Find where the given text appears and provide that cell's center as [x, y] coordinate. 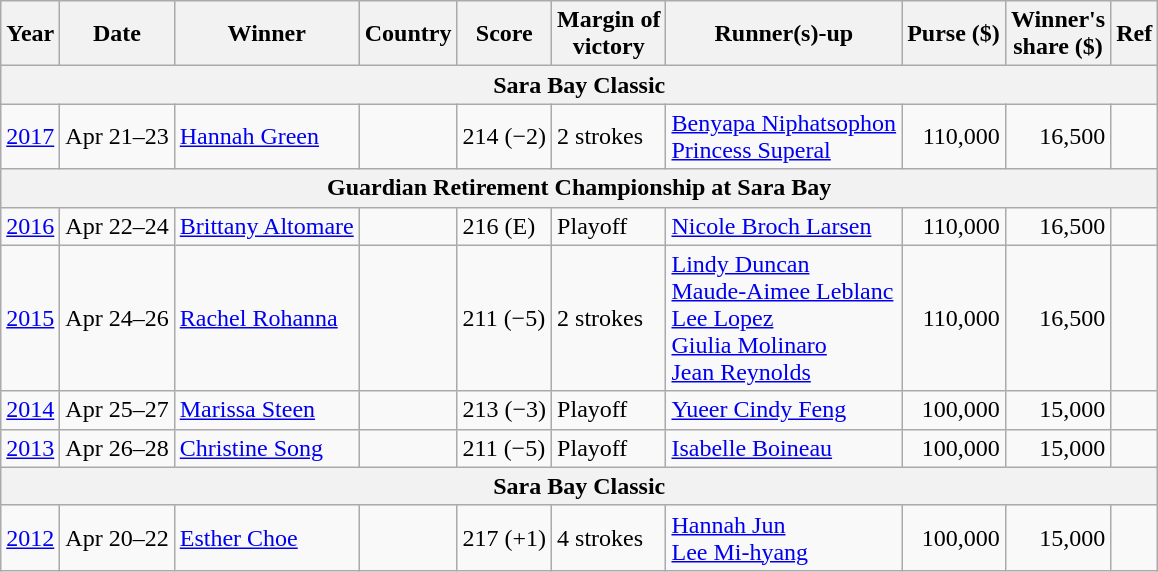
Ref [1134, 34]
217 (+1) [504, 538]
Purse ($) [954, 34]
Apr 25–27 [117, 410]
Country [408, 34]
Score [504, 34]
Hannah Jun Lee Mi-hyang [784, 538]
Apr 22–24 [117, 226]
213 (−3) [504, 410]
Brittany Altomare [266, 226]
Esther Choe [266, 538]
Runner(s)-up [784, 34]
Apr 20–22 [117, 538]
214 (−2) [504, 136]
2016 [30, 226]
Date [117, 34]
Rachel Rohanna [266, 318]
2015 [30, 318]
Apr 26–28 [117, 448]
Nicole Broch Larsen [784, 226]
Yueer Cindy Feng [784, 410]
2012 [30, 538]
Hannah Green [266, 136]
2014 [30, 410]
Year [30, 34]
Isabelle Boineau [784, 448]
Benyapa Niphatsophon Princess Superal [784, 136]
2017 [30, 136]
Winner [266, 34]
Lindy Duncan Maude-Aimee Leblanc Lee Lopez Giulia Molinaro Jean Reynolds [784, 318]
Margin ofvictory [609, 34]
Marissa Steen [266, 410]
216 (E) [504, 226]
Apr 21–23 [117, 136]
Guardian Retirement Championship at Sara Bay [580, 188]
4 strokes [609, 538]
2013 [30, 448]
Christine Song [266, 448]
Apr 24–26 [117, 318]
Winner'sshare ($) [1058, 34]
